Determine the (X, Y) coordinate at the center of the cell enclosing the given text.  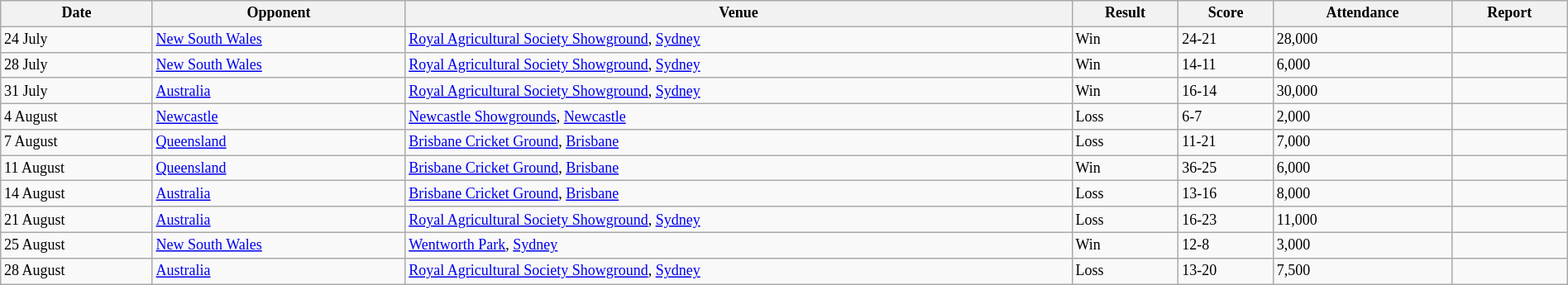
24-21 (1226, 40)
11-21 (1226, 142)
12-8 (1226, 245)
16-23 (1226, 220)
6-7 (1226, 116)
36-25 (1226, 169)
13-20 (1226, 271)
28 July (76, 64)
16-14 (1226, 91)
28 August (76, 271)
13-16 (1226, 193)
25 August (76, 245)
Score (1226, 13)
2,000 (1362, 116)
8,000 (1362, 193)
7 August (76, 142)
28,000 (1362, 40)
Report (1509, 13)
Opponent (279, 13)
Attendance (1362, 13)
Newcastle Showgrounds, Newcastle (739, 116)
11 August (76, 169)
31 July (76, 91)
7,000 (1362, 142)
Result (1125, 13)
Newcastle (279, 116)
3,000 (1362, 245)
Date (76, 13)
21 August (76, 220)
14 August (76, 193)
4 August (76, 116)
11,000 (1362, 220)
30,000 (1362, 91)
Venue (739, 13)
14-11 (1226, 64)
Wentworth Park, Sydney (739, 245)
7,500 (1362, 271)
24 July (76, 40)
